Output the [x, y] coordinate of the center of the cell containing the given text.  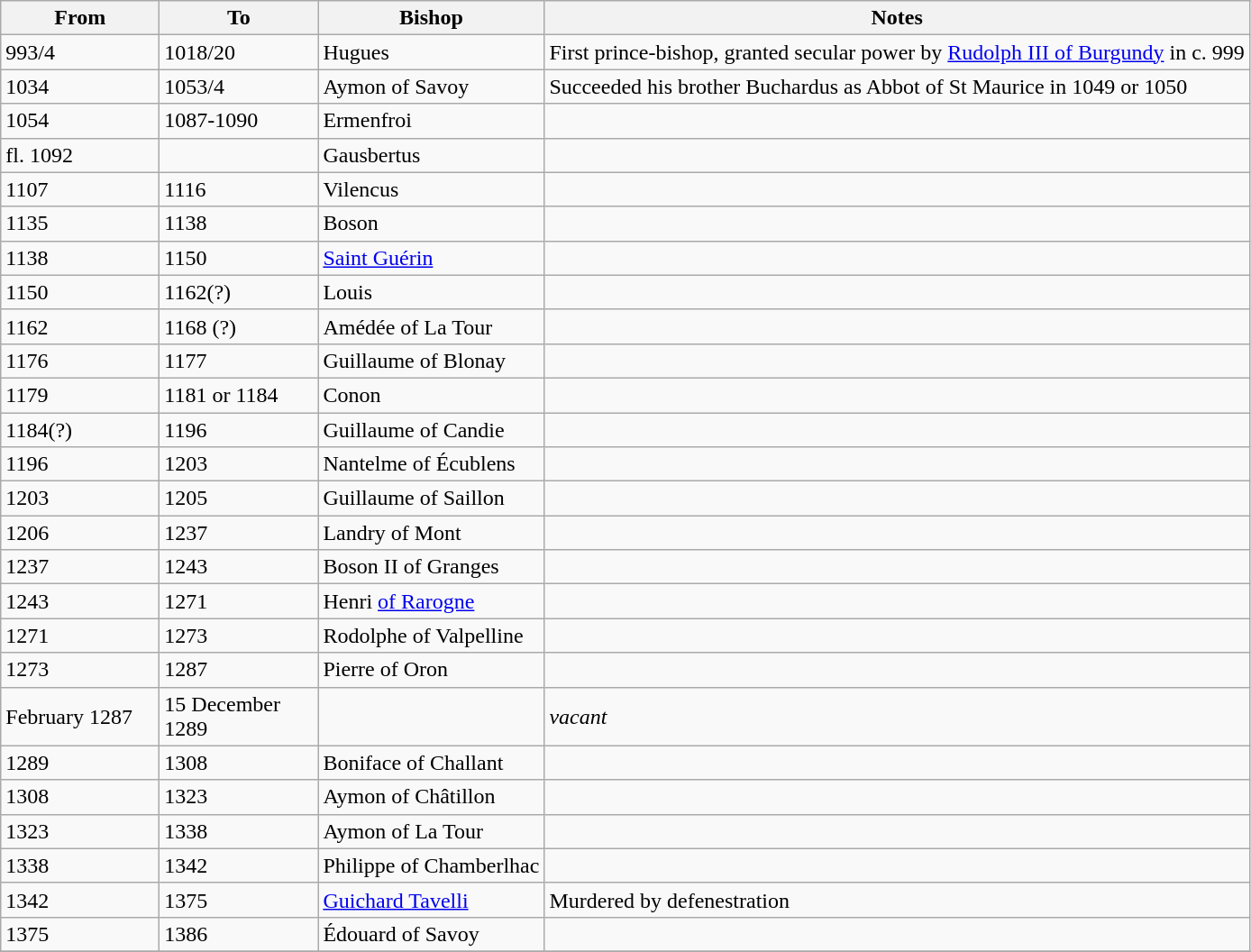
February 1287 [80, 716]
vacant [897, 716]
Henri of Rarogne [431, 601]
Nantelme of Écublens [431, 464]
1116 [239, 189]
Gausbertus [431, 155]
Guillaume of Candie [431, 430]
1053/4 [239, 87]
1162 [80, 326]
First prince-bishop, granted secular power by Rudolph III of Burgundy in c. 999 [897, 52]
Boson [431, 224]
Guillaume of Saillon [431, 499]
1135 [80, 224]
1386 [239, 934]
1176 [80, 361]
Guichard Tavelli [431, 900]
1289 [80, 763]
1205 [239, 499]
Landry of Mont [431, 533]
Murdered by defenestration [897, 900]
Boniface of Challant [431, 763]
From [80, 18]
Rodolphe of Valpelline [431, 636]
1287 [239, 670]
Aymon of La Tour [431, 831]
1179 [80, 395]
fl. 1092 [80, 155]
Pierre of Oron [431, 670]
1181 or 1184 [239, 395]
Vilencus [431, 189]
15 December 1289 [239, 716]
Bishop [431, 18]
Hugues [431, 52]
1018/20 [239, 52]
To [239, 18]
Guillaume of Blonay [431, 361]
Édouard of Savoy [431, 934]
1177 [239, 361]
Ermenfroi [431, 121]
Conon [431, 395]
Aymon of Châtillon [431, 797]
993/4 [80, 52]
1087-1090 [239, 121]
Boson II of Granges [431, 567]
Amédée of La Tour [431, 326]
Saint Guérin [431, 258]
1054 [80, 121]
1206 [80, 533]
Aymon of Savoy [431, 87]
1168 (?) [239, 326]
Succeeded his brother Buchardus as Abbot of St Maurice in 1049 or 1050 [897, 87]
Philippe of Chamberlhac [431, 865]
Notes [897, 18]
1184(?) [80, 430]
1034 [80, 87]
1162(?) [239, 292]
1107 [80, 189]
Louis [431, 292]
